Locate the cell with the specified text and output its [x, y] center coordinate. 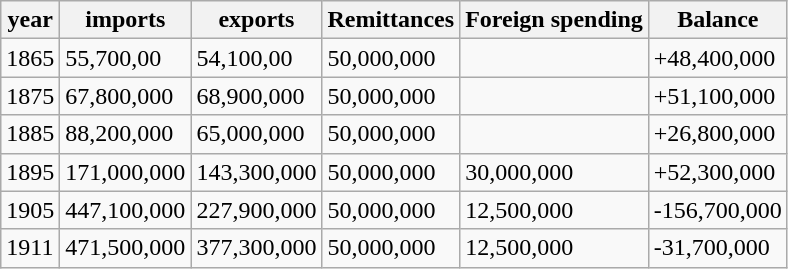
227,900,000 [256, 210]
1905 [30, 210]
447,100,000 [126, 210]
-31,700,000 [718, 248]
1865 [30, 58]
68,900,000 [256, 96]
54,100,00 [256, 58]
55,700,00 [126, 58]
Remittances [391, 20]
67,800,000 [126, 96]
1885 [30, 134]
+52,300,000 [718, 172]
65,000,000 [256, 134]
imports [126, 20]
88,200,000 [126, 134]
Balance [718, 20]
377,300,000 [256, 248]
-156,700,000 [718, 210]
1875 [30, 96]
30,000,000 [554, 172]
1911 [30, 248]
1895 [30, 172]
Foreign spending [554, 20]
471,500,000 [126, 248]
+26,800,000 [718, 134]
year [30, 20]
exports [256, 20]
171,000,000 [126, 172]
+48,400,000 [718, 58]
143,300,000 [256, 172]
+51,100,000 [718, 96]
